Return the [X, Y] coordinate for the center point of the cell that contains the specified text.  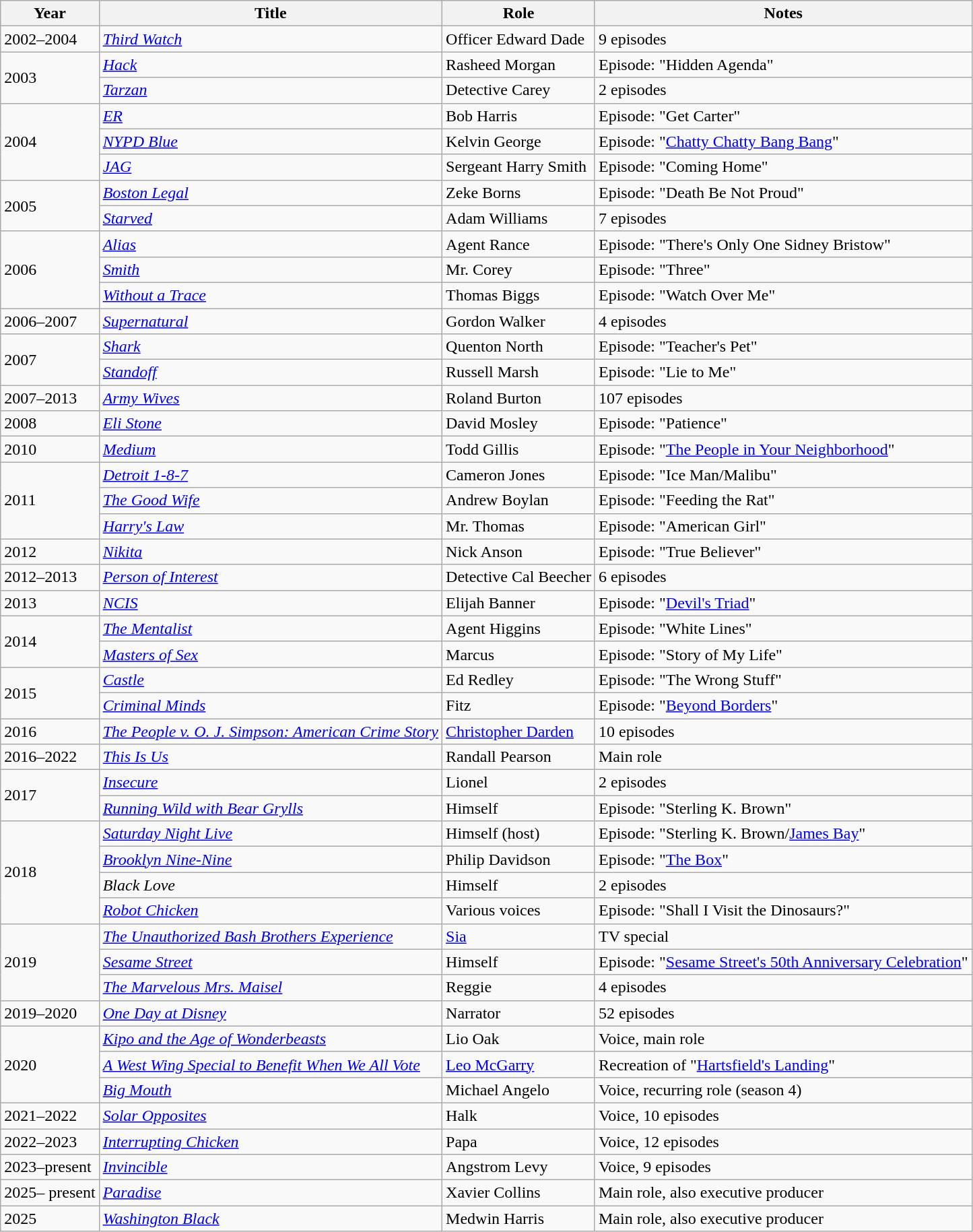
2021–2022 [50, 1115]
Saturday Night Live [271, 834]
David Mosley [518, 424]
Harry's Law [271, 526]
Episode: "White Lines" [783, 628]
Insecure [271, 783]
Officer Edward Dade [518, 39]
Robot Chicken [271, 911]
Episode: "Patience" [783, 424]
The Good Wife [271, 500]
107 episodes [783, 398]
Solar Opposites [271, 1115]
Medwin Harris [518, 1219]
Paradise [271, 1193]
Voice, recurring role (season 4) [783, 1090]
Fitz [518, 705]
Episode: "Death Be Not Proud" [783, 193]
Person of Interest [271, 577]
Ed Redley [518, 680]
2022–2023 [50, 1142]
Kelvin George [518, 141]
Brooklyn Nine-Nine [271, 860]
Episode: "The People in Your Neighborhood" [783, 449]
Mr. Thomas [518, 526]
Agent Rance [518, 244]
Episode: "Feeding the Rat" [783, 500]
Kipo and the Age of Wonderbeasts [271, 1039]
2003 [50, 77]
Episode: "Three" [783, 269]
2002–2004 [50, 39]
Episode: "Devil's Triad" [783, 603]
Episode: "American Girl" [783, 526]
2012 [50, 552]
2016 [50, 731]
Episode: "Get Carter" [783, 116]
Episode: "Story of My Life" [783, 654]
Papa [518, 1142]
Episode: "Sterling K. Brown/James Bay" [783, 834]
Criminal Minds [271, 705]
Michael Angelo [518, 1090]
9 episodes [783, 39]
Detective Carey [518, 90]
Gordon Walker [518, 321]
The Unauthorized Bash Brothers Experience [271, 936]
Voice, main role [783, 1039]
6 episodes [783, 577]
2014 [50, 641]
This Is Us [271, 757]
2008 [50, 424]
Elijah Banner [518, 603]
Episode: "Watch Over Me" [783, 295]
Episode: "True Believer" [783, 552]
Episode: "Ice Man/Malibu" [783, 475]
2011 [50, 500]
Invincible [271, 1167]
Title [271, 13]
Episode: "Sterling K. Brown" [783, 808]
Supernatural [271, 321]
Zeke Borns [518, 193]
Notes [783, 13]
Episode: "Teacher's Pet" [783, 347]
Philip Davidson [518, 860]
Episode: "Lie to Me" [783, 372]
Episode: "Coming Home" [783, 167]
Agent Higgins [518, 628]
Reggie [518, 987]
Shark [271, 347]
52 episodes [783, 1013]
One Day at Disney [271, 1013]
Voice, 9 episodes [783, 1167]
The People v. O. J. Simpson: American Crime Story [271, 731]
7 episodes [783, 218]
Himself (host) [518, 834]
Episode: "The Wrong Stuff" [783, 680]
2007–2013 [50, 398]
Adam Williams [518, 218]
2016–2022 [50, 757]
Episode: "Sesame Street's 50th Anniversary Celebration" [783, 962]
2019 [50, 962]
Episode: "Chatty Chatty Bang Bang" [783, 141]
Smith [271, 269]
2025 [50, 1219]
2007 [50, 360]
Andrew Boylan [518, 500]
2023–present [50, 1167]
Angstrom Levy [518, 1167]
2010 [50, 449]
Nick Anson [518, 552]
Lionel [518, 783]
Sergeant Harry Smith [518, 167]
The Marvelous Mrs. Maisel [271, 987]
The Mentalist [271, 628]
Voice, 12 episodes [783, 1142]
TV special [783, 936]
Alias [271, 244]
Thomas Biggs [518, 295]
2019–2020 [50, 1013]
10 episodes [783, 731]
Interrupting Chicken [271, 1142]
Rasheed Morgan [518, 65]
Tarzan [271, 90]
Christopher Darden [518, 731]
2017 [50, 796]
2018 [50, 872]
Bob Harris [518, 116]
Big Mouth [271, 1090]
Episode: "Beyond Borders" [783, 705]
Detective Cal Beecher [518, 577]
Episode: "Shall I Visit the Dinosaurs?" [783, 911]
Medium [271, 449]
Cameron Jones [518, 475]
A West Wing Special to Benefit When We All Vote [271, 1064]
Various voices [518, 911]
Mr. Corey [518, 269]
2004 [50, 141]
Todd Gillis [518, 449]
Year [50, 13]
Main role [783, 757]
Running Wild with Bear Grylls [271, 808]
Marcus [518, 654]
2013 [50, 603]
Sia [518, 936]
Narrator [518, 1013]
Masters of Sex [271, 654]
Lio Oak [518, 1039]
Boston Legal [271, 193]
Standoff [271, 372]
Washington Black [271, 1219]
JAG [271, 167]
2006–2007 [50, 321]
Castle [271, 680]
Episode: "The Box" [783, 860]
Sesame Street [271, 962]
Third Watch [271, 39]
Randall Pearson [518, 757]
Role [518, 13]
Xavier Collins [518, 1193]
Voice, 10 episodes [783, 1115]
Detroit 1-8-7 [271, 475]
Without a Trace [271, 295]
Black Love [271, 885]
Leo McGarry [518, 1064]
Russell Marsh [518, 372]
2005 [50, 205]
Episode: "There's Only One Sidney Bristow" [783, 244]
Starved [271, 218]
Army Wives [271, 398]
Nikita [271, 552]
Roland Burton [518, 398]
Halk [518, 1115]
NYPD Blue [271, 141]
2020 [50, 1064]
2006 [50, 269]
NCIS [271, 603]
2012–2013 [50, 577]
Hack [271, 65]
ER [271, 116]
Quenton North [518, 347]
Episode: "Hidden Agenda" [783, 65]
2025– present [50, 1193]
Eli Stone [271, 424]
2015 [50, 692]
Recreation of "Hartsfield's Landing" [783, 1064]
